Extract the [X, Y] coordinate from the center of the cell holding the provided text.  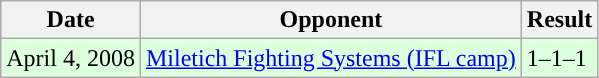
Result [559, 20]
Opponent [330, 20]
Miletich Fighting Systems (IFL camp) [330, 58]
April 4, 2008 [71, 58]
1–1–1 [559, 58]
Date [71, 20]
